Scan for the cell matching the given text and deliver its [X, Y] coordinate at center. 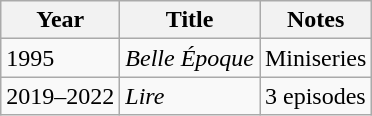
Belle Époque [190, 58]
2019–2022 [60, 96]
3 episodes [316, 96]
Miniseries [316, 58]
Notes [316, 20]
1995 [60, 58]
Year [60, 20]
Title [190, 20]
Lire [190, 96]
